Output the (x, y) coordinate of the center of the cell containing the given text.  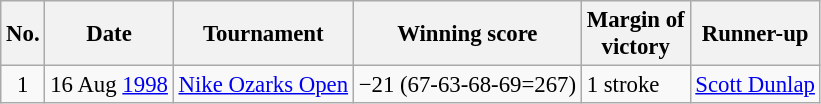
No. (23, 34)
Winning score (467, 34)
Date (109, 34)
Tournament (263, 34)
Nike Ozarks Open (263, 85)
Runner-up (755, 34)
Margin ofvictory (636, 34)
16 Aug 1998 (109, 85)
1 stroke (636, 85)
−21 (67-63-68-69=267) (467, 85)
Scott Dunlap (755, 85)
1 (23, 85)
